Extract the [X, Y] coordinate from the center of the cell holding the provided text.  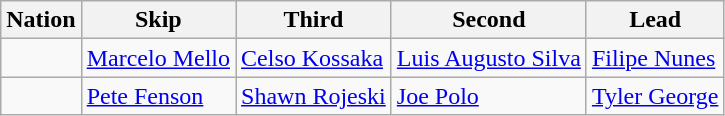
Lead [655, 20]
Shawn Rojeski [314, 96]
Skip [158, 20]
Tyler George [655, 96]
Pete Fenson [158, 96]
Luis Augusto Silva [488, 58]
Celso Kossaka [314, 58]
Third [314, 20]
Nation [41, 20]
Joe Polo [488, 96]
Filipe Nunes [655, 58]
Marcelo Mello [158, 58]
Second [488, 20]
